Locate the cell with the specified text and output its [X, Y] center coordinate. 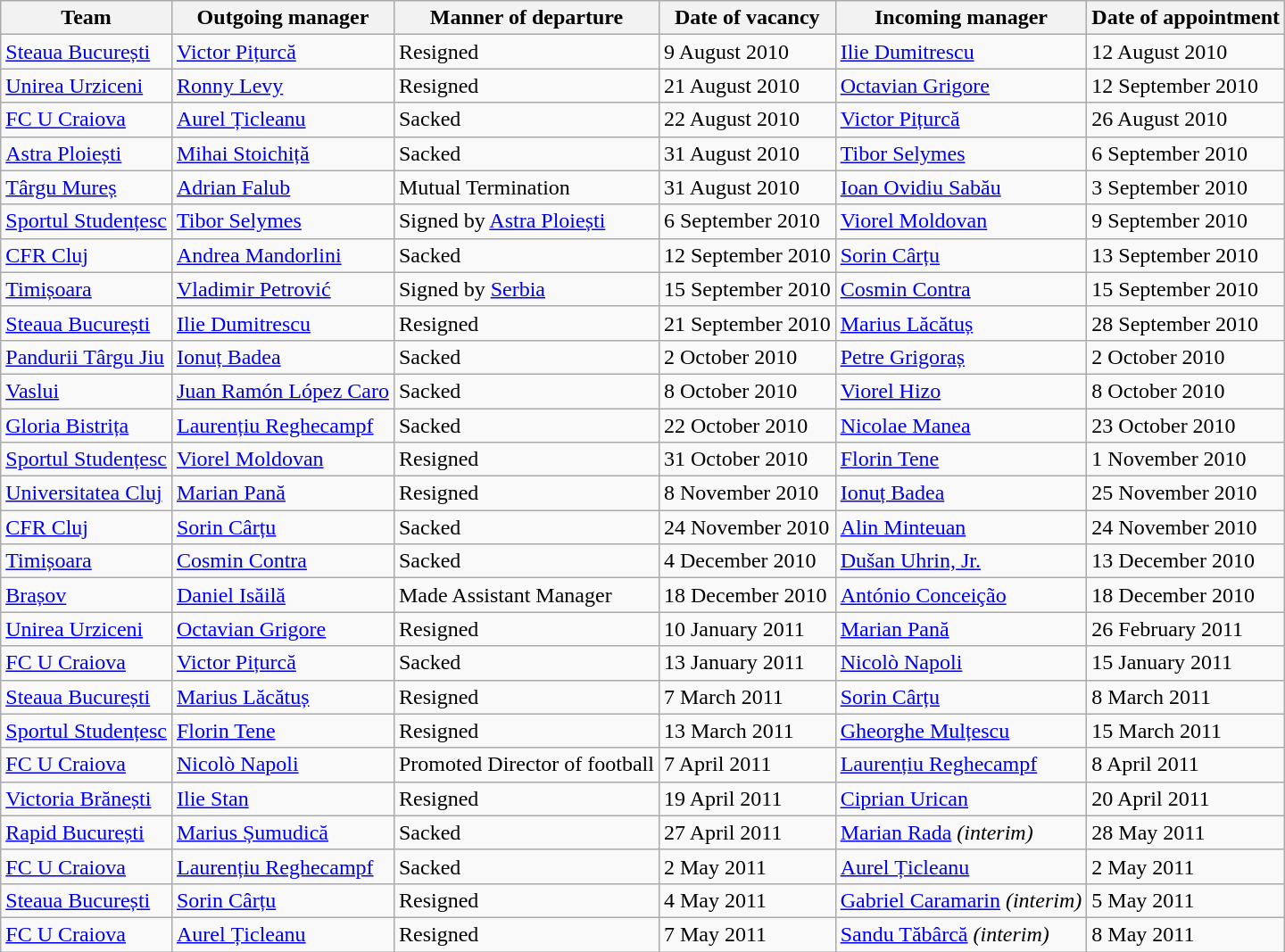
22 October 2010 [747, 426]
Date of vacancy [747, 18]
20 April 2011 [1186, 799]
1 November 2010 [1186, 459]
8 May 2011 [1186, 934]
Astra Ploiești [87, 153]
28 September 2010 [1186, 323]
Vaslui [87, 391]
Manner of departure [526, 18]
Dušan Uhrin, Jr. [961, 561]
5 May 2011 [1186, 900]
8 March 2011 [1186, 697]
Ciprian Urican [961, 799]
13 March 2011 [747, 731]
Vladimir Petrović [282, 289]
Marius Șumudică [282, 832]
26 February 2011 [1186, 629]
4 December 2010 [747, 561]
Târgu Mureș [87, 187]
12 August 2010 [1186, 52]
Victoria Brănești [87, 799]
Ioan Ovidiu Sabău [961, 187]
Daniel Isăilă [282, 595]
13 December 2010 [1186, 561]
Date of appointment [1186, 18]
Team [87, 18]
Andrea Mandorlini [282, 255]
Outgoing manager [282, 18]
António Conceição [961, 595]
Alin Minteuan [961, 527]
15 January 2011 [1186, 663]
Marian Rada (interim) [961, 832]
Gheorghe Mulțescu [961, 731]
Signed by Serbia [526, 289]
Gabriel Caramarin (interim) [961, 900]
22 August 2010 [747, 120]
13 September 2010 [1186, 255]
26 August 2010 [1186, 120]
Ilie Stan [282, 799]
Incoming manager [961, 18]
Petre Grigoraș [961, 357]
Viorel Hizo [961, 391]
15 March 2011 [1186, 731]
31 October 2010 [747, 459]
7 March 2011 [747, 697]
Juan Ramón López Caro [282, 391]
7 May 2011 [747, 934]
7 April 2011 [747, 765]
Rapid București [87, 832]
Sandu Tăbârcă (interim) [961, 934]
Promoted Director of football [526, 765]
Signed by Astra Ploiești [526, 221]
9 August 2010 [747, 52]
Brașov [87, 595]
Gloria Bistrița [87, 426]
9 September 2010 [1186, 221]
Universitatea Cluj [87, 493]
21 September 2010 [747, 323]
8 April 2011 [1186, 765]
21 August 2010 [747, 86]
28 May 2011 [1186, 832]
10 January 2011 [747, 629]
Mutual Termination [526, 187]
25 November 2010 [1186, 493]
Made Assistant Manager [526, 595]
19 April 2011 [747, 799]
23 October 2010 [1186, 426]
13 January 2011 [747, 663]
Nicolae Manea [961, 426]
Adrian Falub [282, 187]
Pandurii Târgu Jiu [87, 357]
27 April 2011 [747, 832]
4 May 2011 [747, 900]
Ronny Levy [282, 86]
8 November 2010 [747, 493]
Mihai Stoichiță [282, 153]
3 September 2010 [1186, 187]
